From the cell containing the given text, extract its center point as [x, y] coordinate. 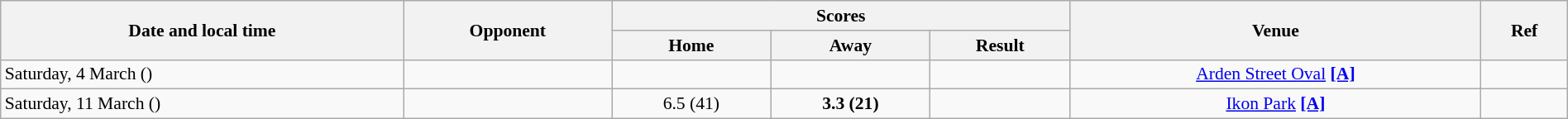
Date and local time [202, 30]
Result [1001, 45]
Home [691, 45]
Arden Street Oval [A] [1275, 74]
Saturday, 4 March () [202, 74]
6.5 (41) [691, 104]
Scores [841, 16]
Ref [1524, 30]
3.3 (21) [850, 104]
Saturday, 11 March () [202, 104]
Opponent [508, 30]
Venue [1275, 30]
Away [850, 45]
Ikon Park [A] [1275, 104]
